Locate the cell with the specified text and output its [X, Y] center coordinate. 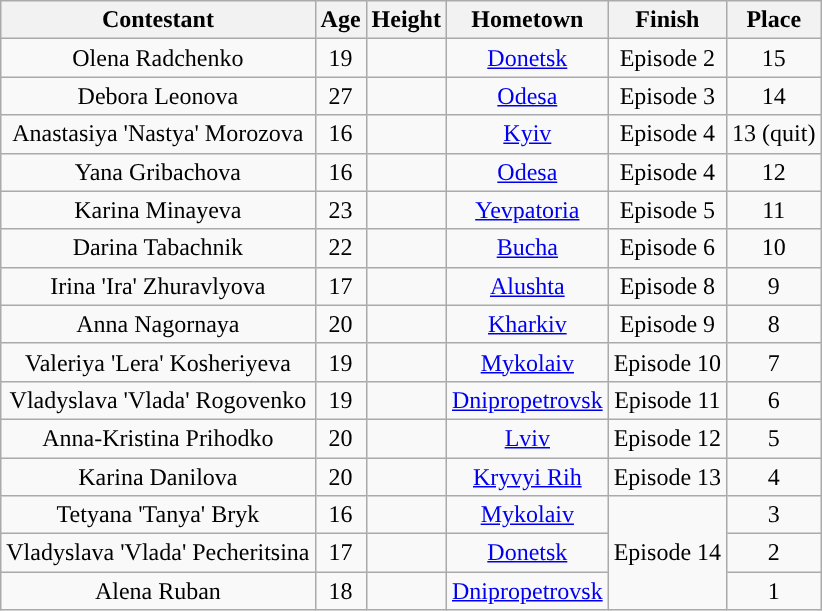
Valeriya 'Lera' Kosheriyeva [158, 362]
Episode 2 [667, 58]
Yevpatoria [527, 210]
15 [774, 58]
Vladyslava 'Vlada' Pecheritsina [158, 553]
2 [774, 553]
Tetyana 'Tanya' Bryk [158, 515]
Anastasiya 'Nastya' Morozova [158, 134]
5 [774, 438]
Anna Nagornaya [158, 324]
6 [774, 400]
8 [774, 324]
12 [774, 172]
Lviv [527, 438]
13 (quit) [774, 134]
Contestant [158, 20]
14 [774, 96]
23 [340, 210]
Height [406, 20]
Episode 14 [667, 553]
Episode 12 [667, 438]
22 [340, 248]
Hometown [527, 20]
Olena Radchenko [158, 58]
Age [340, 20]
Karina Minayeva [158, 210]
3 [774, 515]
Episode 9 [667, 324]
4 [774, 477]
Kyiv [527, 134]
Bucha [527, 248]
Alushta [527, 286]
7 [774, 362]
Episode 6 [667, 248]
Finish [667, 20]
Episode 13 [667, 477]
Episode 5 [667, 210]
Kharkiv [527, 324]
18 [340, 591]
10 [774, 248]
11 [774, 210]
Yana Gribachova [158, 172]
Place [774, 20]
9 [774, 286]
27 [340, 96]
Irina 'Ira' Zhuravlyova [158, 286]
Alena Ruban [158, 591]
Debora Leonova [158, 96]
Episode 3 [667, 96]
1 [774, 591]
Karina Danilova [158, 477]
Kryvyi Rih [527, 477]
Vladyslava 'Vlada' Rogovenko [158, 400]
Episode 10 [667, 362]
Anna-Kristina Prihodko [158, 438]
Episode 8 [667, 286]
Darina Tabachnik [158, 248]
Episode 11 [667, 400]
